Return the (x, y) coordinate for the center point of the cell that contains the specified text.  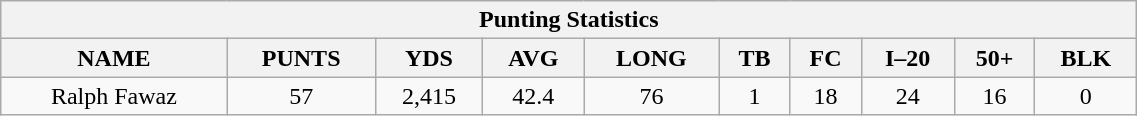
50+ (994, 58)
18 (826, 96)
0 (1086, 96)
NAME (114, 58)
YDS (428, 58)
76 (652, 96)
2,415 (428, 96)
57 (301, 96)
AVG (534, 58)
Punting Statistics (569, 20)
1 (754, 96)
BLK (1086, 58)
TB (754, 58)
LONG (652, 58)
I–20 (908, 58)
24 (908, 96)
Ralph Fawaz (114, 96)
PUNTS (301, 58)
16 (994, 96)
FC (826, 58)
42.4 (534, 96)
